Determine the (x, y) coordinate at the center of the cell enclosing the given text.  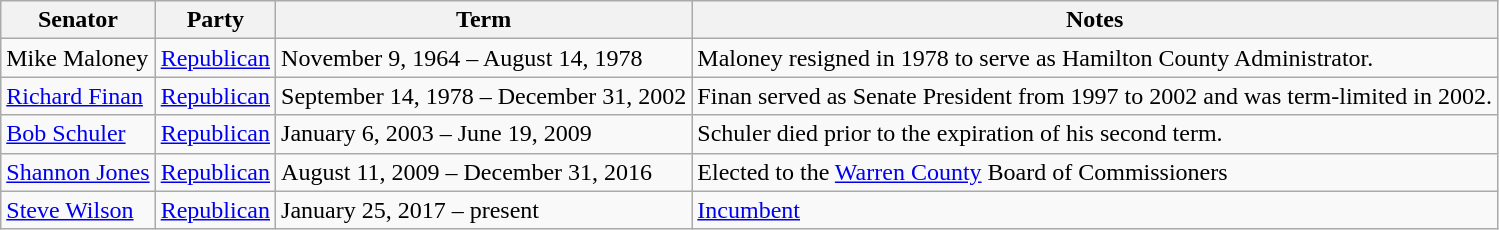
Finan served as Senate President from 1997 to 2002 and was term-limited in 2002. (1095, 96)
Term (484, 20)
Richard Finan (78, 96)
January 6, 2003 – June 19, 2009 (484, 134)
Senator (78, 20)
Schuler died prior to the expiration of his second term. (1095, 134)
Party (215, 20)
August 11, 2009 – December 31, 2016 (484, 172)
Elected to the Warren County Board of Commissioners (1095, 172)
January 25, 2017 – present (484, 210)
Steve Wilson (78, 210)
Bob Schuler (78, 134)
Notes (1095, 20)
Shannon Jones (78, 172)
September 14, 1978 – December 31, 2002 (484, 96)
November 9, 1964 – August 14, 1978 (484, 58)
Maloney resigned in 1978 to serve as Hamilton County Administrator. (1095, 58)
Mike Maloney (78, 58)
Incumbent (1095, 210)
